Return the [x, y] coordinate for the center point of the cell that contains the specified text.  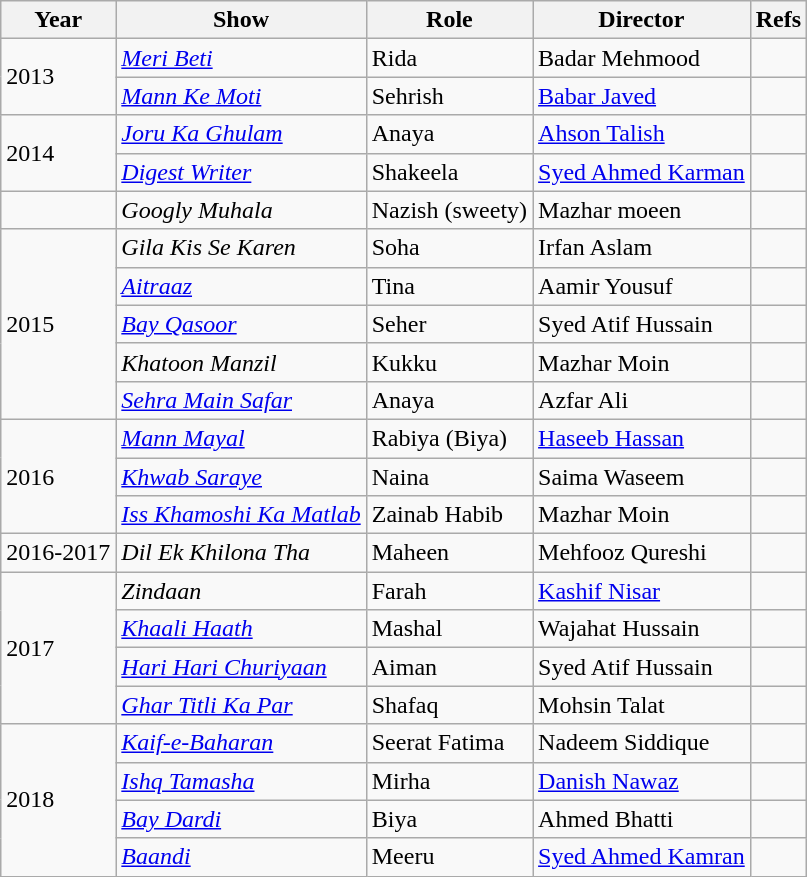
Iss Khamoshi Ka Matlab [241, 515]
Mann Ke Moti [241, 96]
Mehfooz Qureshi [642, 553]
Director [642, 20]
Digest Writer [241, 172]
Sehra Main Safar [241, 400]
2017 [58, 648]
2014 [58, 153]
Badar Mehmood [642, 58]
Baandi [241, 857]
2016 [58, 476]
Bay Dardi [241, 819]
Babar Javed [642, 96]
Soha [449, 248]
Googly Muhala [241, 210]
Naina [449, 477]
Dil Ek Khilona Tha [241, 553]
Sehrish [449, 96]
Bay Qasoor [241, 324]
Rida [449, 58]
Syed Ahmed Kamran [642, 857]
Aitraaz [241, 286]
Ahmed Bhatti [642, 819]
Year [58, 20]
Farah [449, 591]
Mohsin Talat [642, 705]
Show [241, 20]
Zindaan [241, 591]
Wajahat Hussain [642, 629]
Ishq Tamasha [241, 781]
Khwab Saraye [241, 477]
Zainab Habib [449, 515]
2013 [58, 77]
Kukku [449, 362]
Meri Beti [241, 58]
Kashif Nisar [642, 591]
2018 [58, 800]
Mirha [449, 781]
Kaif-e-Baharan [241, 743]
Mashal [449, 629]
Saima Waseem [642, 477]
Ahson Talish [642, 134]
Maheen [449, 553]
Mann Mayal [241, 438]
Hari Hari Churiyaan [241, 667]
Danish Nawaz [642, 781]
Aamir Yousuf [642, 286]
Role [449, 20]
Joru Ka Ghulam [241, 134]
Ghar Titli Ka Par [241, 705]
Azfar Ali [642, 400]
Haseeb Hassan [642, 438]
2015 [58, 324]
Irfan Aslam [642, 248]
Rabiya (Biya) [449, 438]
Meeru [449, 857]
Gila Kis Se Karen [241, 248]
Aiman [449, 667]
Seher [449, 324]
Shafaq [449, 705]
Mazhar moeen [642, 210]
Khaali Haath [241, 629]
Syed Ahmed Karman [642, 172]
2016-2017 [58, 553]
Refs [778, 20]
Nadeem Siddique [642, 743]
Shakeela [449, 172]
Biya [449, 819]
Seerat Fatima [449, 743]
Nazish (sweety) [449, 210]
Khatoon Manzil [241, 362]
Tina [449, 286]
